Locate the cell with the specified text and output its [x, y] center coordinate. 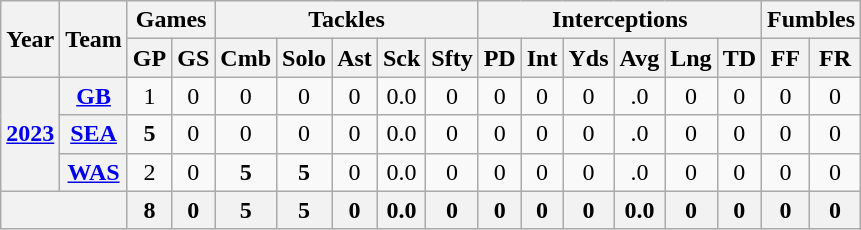
WAS [94, 172]
Yds [588, 58]
Fumbles [812, 20]
Ast [355, 58]
Cmb [246, 58]
Year [30, 39]
1 [149, 96]
GP [149, 58]
Lng [691, 58]
SEA [94, 134]
FF [786, 58]
Sfty [452, 58]
Int [542, 58]
TD [739, 58]
PD [500, 58]
Team [94, 39]
GB [94, 96]
Interceptions [620, 20]
Sck [401, 58]
2023 [30, 134]
Solo [304, 58]
Games [170, 20]
Avg [640, 58]
Tackles [346, 20]
2 [149, 172]
GS [194, 58]
FR [834, 58]
8 [149, 210]
